Output the (X, Y) coordinate of the center of the cell containing the given text.  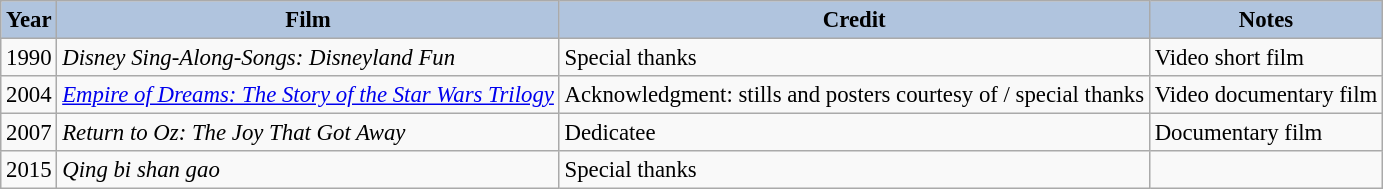
Acknowledgment: stills and posters courtesy of / special thanks (854, 95)
Documentary film (1266, 133)
2004 (29, 95)
2015 (29, 170)
Film (308, 20)
Year (29, 20)
Dedicatee (854, 133)
Video documentary film (1266, 95)
2007 (29, 133)
Video short film (1266, 58)
Credit (854, 20)
Disney Sing-Along-Songs: Disneyland Fun (308, 58)
Empire of Dreams: The Story of the Star Wars Trilogy (308, 95)
Notes (1266, 20)
1990 (29, 58)
Return to Oz: The Joy That Got Away (308, 133)
Qing bi shan gao (308, 170)
